Locate the cell with the specified text and output its [X, Y] center coordinate. 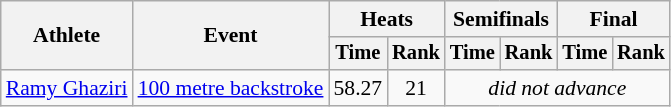
100 metre backstroke [231, 88]
Athlete [67, 36]
did not advance [558, 88]
21 [416, 88]
Semifinals [501, 19]
Heats [386, 19]
Ramy Ghaziri [67, 88]
Event [231, 36]
58.27 [358, 88]
Final [613, 19]
